For the text-containing cell, return its midpoint in [X, Y] coordinate format. 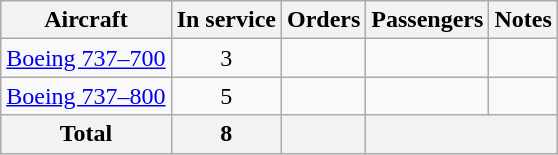
8 [226, 134]
3 [226, 58]
Boeing 737–800 [86, 96]
Total [86, 134]
Boeing 737–700 [86, 58]
Aircraft [86, 20]
5 [226, 96]
In service [226, 20]
Passengers [428, 20]
Notes [523, 20]
Orders [323, 20]
